Locate the cell with the specified text and output its [X, Y] center coordinate. 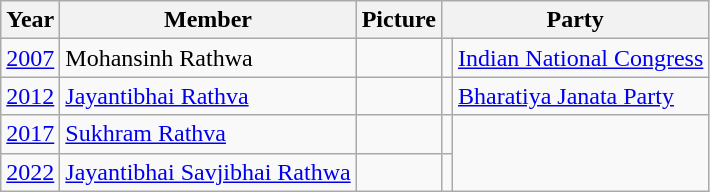
2022 [30, 172]
Year [30, 20]
Jayantibhai Savjibhai Rathwa [208, 172]
2007 [30, 58]
2012 [30, 96]
Bharatiya Janata Party [580, 96]
Picture [398, 20]
Sukhram Rathva [208, 134]
Member [208, 20]
Party [574, 20]
2017 [30, 134]
Jayantibhai Rathva [208, 96]
Mohansinh Rathwa [208, 58]
Indian National Congress [580, 58]
